Provide the [X, Y] coordinate of the cell's center where the given text is located.  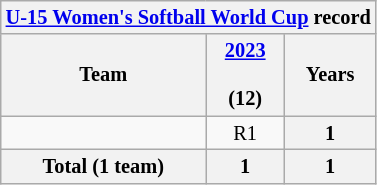
Team [104, 75]
Years [330, 75]
2023(12) [246, 75]
U-15 Women's Softball World Cup record [188, 17]
R1 [246, 133]
Total (1 team) [104, 166]
